Pinpoint the cell where the given text exists, returning its (x, y) midpoint coordinate. 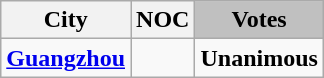
Votes (259, 20)
Guangzhou (66, 58)
NOC (163, 20)
City (66, 20)
Unanimous (259, 58)
